Return the (X, Y) coordinate for the center point of the cell that contains the specified text.  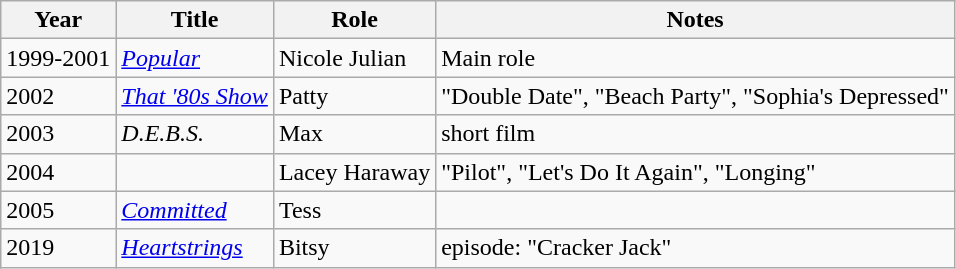
Max (354, 134)
2002 (58, 96)
"Double Date", "Beach Party", "Sophia's Depressed" (696, 96)
episode: "Cracker Jack" (696, 248)
Lacey Haraway (354, 172)
"Pilot", "Let's Do It Again", "Longing" (696, 172)
Patty (354, 96)
2019 (58, 248)
1999-2001 (58, 58)
Popular (195, 58)
Bitsy (354, 248)
short film (696, 134)
Year (58, 20)
Committed (195, 210)
That '80s Show (195, 96)
Heartstrings (195, 248)
Nicole Julian (354, 58)
Tess (354, 210)
2005 (58, 210)
Title (195, 20)
Main role (696, 58)
Notes (696, 20)
Role (354, 20)
2004 (58, 172)
D.E.B.S. (195, 134)
2003 (58, 134)
